Find where the given text appears and provide that cell's center as [X, Y] coordinate. 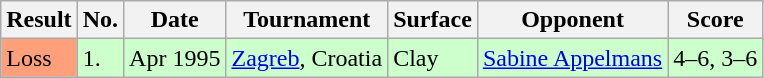
Loss [39, 58]
Sabine Appelmans [572, 58]
4–6, 3–6 [716, 58]
Result [39, 20]
Surface [433, 20]
Date [175, 20]
Tournament [307, 20]
1. [100, 58]
Zagreb, Croatia [307, 58]
Opponent [572, 20]
Apr 1995 [175, 58]
No. [100, 20]
Clay [433, 58]
Score [716, 20]
